Search for the cell housing the specified text and yield its [x, y] center coordinate. 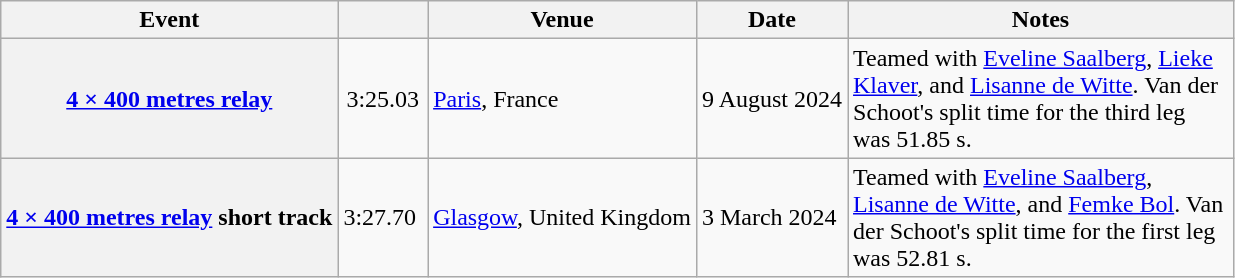
Notes [1041, 20]
Venue [562, 20]
4 × 400 metres relay short track [170, 218]
4 × 400 metres relay [170, 98]
Paris, France [562, 98]
Date [772, 20]
Teamed with Eveline Saalberg, Lisanne de Witte, and Femke Bol. Van der Schoot's split time for the first leg was 52.81 s. [1041, 218]
3:25.03 [383, 98]
3:27.70 [383, 218]
Event [170, 20]
9 August 2024 [772, 98]
Teamed with Eveline Saalberg, Lieke Klaver, and Lisanne de Witte. Van der Schoot's split time for the third leg was 51.85 s. [1041, 98]
3 March 2024 [772, 218]
Glasgow, United Kingdom [562, 218]
